Pinpoint the cell where the given text exists, returning its (X, Y) midpoint coordinate. 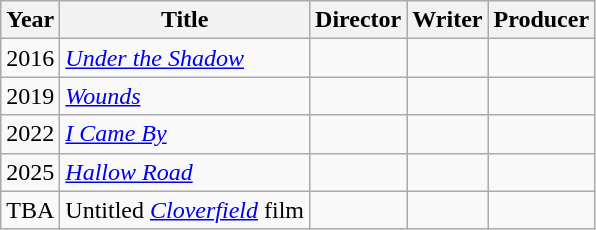
Year (30, 20)
Untitled Cloverfield film (185, 210)
Wounds (185, 96)
2016 (30, 58)
2022 (30, 134)
Director (358, 20)
I Came By (185, 134)
Writer (448, 20)
Under the Shadow (185, 58)
Producer (542, 20)
Title (185, 20)
Hallow Road (185, 172)
2025 (30, 172)
2019 (30, 96)
TBA (30, 210)
